Return the [X, Y] coordinate for the center point of the cell that contains the specified text.  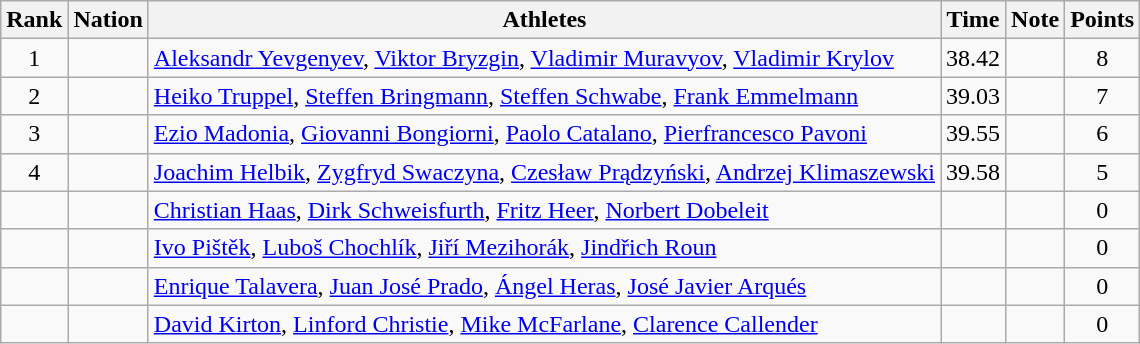
3 [34, 134]
David Kirton, Linford Christie, Mike McFarlane, Clarence Callender [544, 324]
Christian Haas, Dirk Schweisfurth, Fritz Heer, Norbert Dobeleit [544, 210]
Heiko Truppel, Steffen Bringmann, Steffen Schwabe, Frank Emmelmann [544, 96]
Joachim Helbik, Zygfryd Swaczyna, Czesław Prądzyński, Andrzej Klimaszewski [544, 172]
Aleksandr Yevgenyev, Viktor Bryzgin, Vladimir Muravyov, Vladimir Krylov [544, 58]
5 [1102, 172]
Enrique Talavera, Juan José Prado, Ángel Heras, José Javier Arqués [544, 286]
Points [1102, 20]
1 [34, 58]
6 [1102, 134]
Note [1036, 20]
2 [34, 96]
Rank [34, 20]
Ezio Madonia, Giovanni Bongiorni, Paolo Catalano, Pierfrancesco Pavoni [544, 134]
4 [34, 172]
Ivo Pištěk, Luboš Chochlík, Jiří Mezihorák, Jindřich Roun [544, 248]
7 [1102, 96]
8 [1102, 58]
Nation [108, 20]
39.55 [974, 134]
Time [974, 20]
Athletes [544, 20]
39.03 [974, 96]
38.42 [974, 58]
39.58 [974, 172]
